Scan for the cell matching the given text and deliver its (X, Y) coordinate at center. 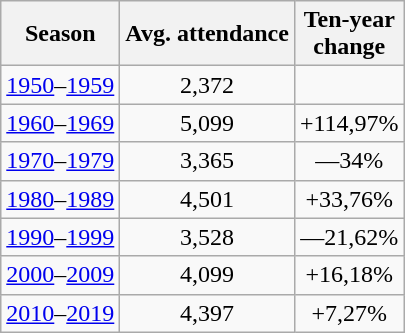
+114,97% (349, 123)
1960–1969 (60, 123)
—34% (349, 161)
2000–2009 (60, 275)
Avg. attendance (208, 34)
4,397 (208, 313)
+16,18% (349, 275)
5,099 (208, 123)
—21,62% (349, 237)
+7,27% (349, 313)
1950–1959 (60, 85)
2,372 (208, 85)
4,501 (208, 199)
Season (60, 34)
1990–1999 (60, 237)
2010–2019 (60, 313)
+33,76% (349, 199)
1970–1979 (60, 161)
1980–1989 (60, 199)
Ten-yearchange (349, 34)
4,099 (208, 275)
3,365 (208, 161)
3,528 (208, 237)
